For the text-containing cell, return its midpoint in [X, Y] coordinate format. 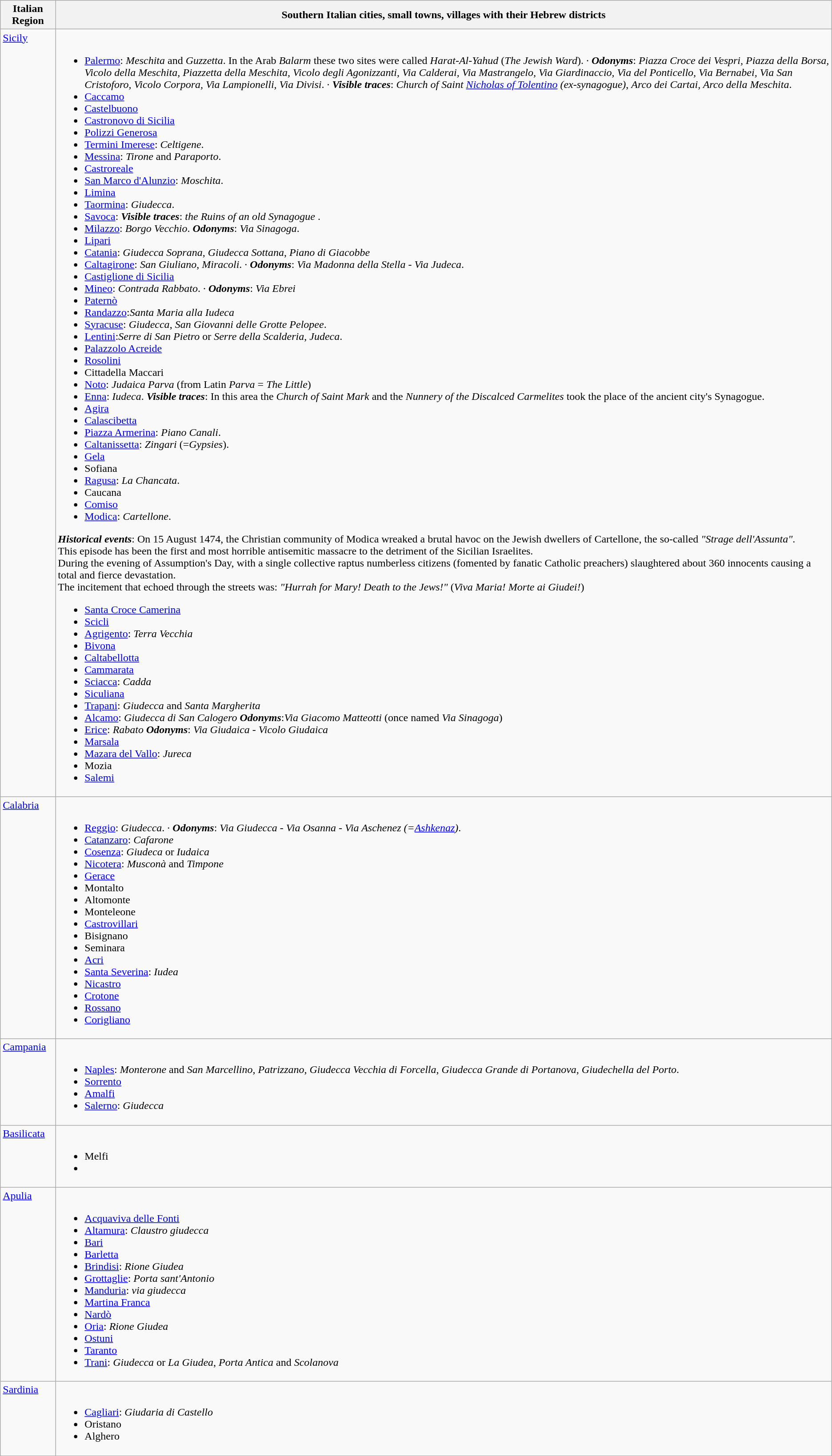
Sardinia [28, 1418]
Calabria [28, 918]
Campania [28, 1082]
Basilicata [28, 1156]
Italian Region [28, 15]
Cagliari: Giudaria di CastelloOristanoAlghero [444, 1418]
Apulia [28, 1284]
Sicily [28, 413]
Melfi [444, 1156]
Southern Italian cities, small towns, villages with their Hebrew districts [444, 15]
